Locate the cell with the specified text and output its (x, y) center coordinate. 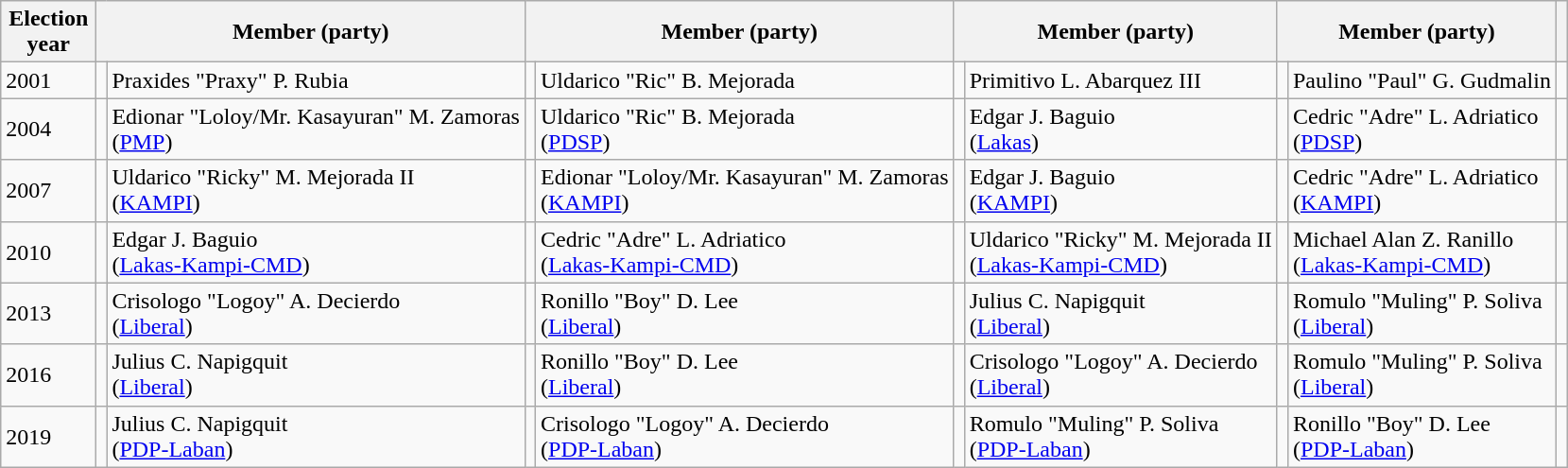
Cedric "Adre" L. Adriatico(KAMPI) (1422, 191)
Cedric "Adre" L. Adriatico(Lakas-Kampi-CMD) (745, 251)
Uldarico "Ricky" M. Mejorada II(KAMPI) (316, 191)
Ronillo "Boy" D. Lee(PDP-Laban) (1422, 437)
Edionar "Loloy/Mr. Kasayuran" M. Zamoras(PMP) (316, 129)
Michael Alan Z. Ranillo(Lakas-Kampi-CMD) (1422, 251)
Uldarico "Ricky" M. Mejorada II(Lakas-Kampi-CMD) (1121, 251)
Uldarico "Ric" B. Mejorada(PDSP) (745, 129)
2016 (49, 374)
2004 (49, 129)
Electionyear (49, 32)
2001 (49, 80)
Julius C. Napigquit(PDP-Laban) (316, 437)
Edionar "Loloy/Mr. Kasayuran" M. Zamoras(KAMPI) (745, 191)
Edgar J. Baguio(Lakas) (1121, 129)
Uldarico "Ric" B. Mejorada (745, 80)
Primitivo L. Abarquez III (1121, 80)
Praxides "Praxy" P. Rubia (316, 80)
Romulo "Muling" P. Soliva(PDP-Laban) (1121, 437)
Paulino "Paul" G. Gudmalin (1422, 80)
2007 (49, 191)
Cedric "Adre" L. Adriatico(PDSP) (1422, 129)
2010 (49, 251)
2013 (49, 314)
2019 (49, 437)
Edgar J. Baguio(Lakas-Kampi-CMD) (316, 251)
Crisologo "Logoy" A. Decierdo(PDP-Laban) (745, 437)
Edgar J. Baguio(KAMPI) (1121, 191)
